Determine the (x, y) coordinate at the center of the cell enclosing the given text.  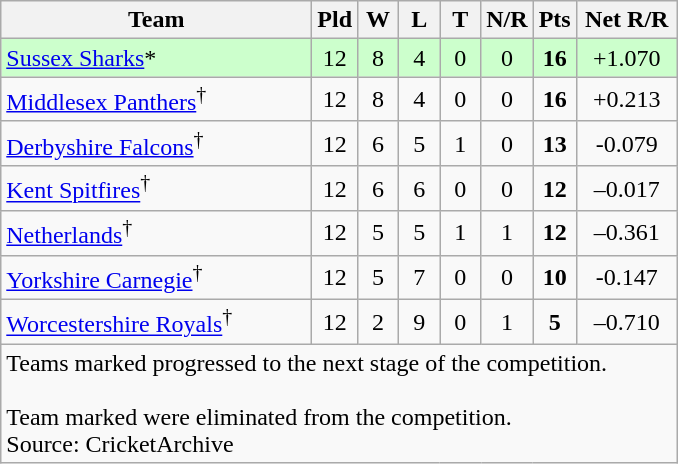
Pld (335, 20)
2 (378, 322)
L (420, 20)
Yorkshire Carnegie† (156, 278)
–0.017 (626, 188)
W (378, 20)
Middlesex Panthers† (156, 100)
Team (156, 20)
Derbyshire Falcons† (156, 144)
7 (420, 278)
Netherlands† (156, 234)
+0.213 (626, 100)
Net R/R (626, 20)
Pts (554, 20)
Kent Spitfires† (156, 188)
10 (554, 278)
N/R (507, 20)
-0.147 (626, 278)
Teams marked progressed to the next stage of the competition.Team marked were eliminated from the competition.Source: CricketArchive (340, 404)
-0.079 (626, 144)
13 (554, 144)
T (460, 20)
–0.710 (626, 322)
+1.070 (626, 58)
–0.361 (626, 234)
Sussex Sharks* (156, 58)
9 (420, 322)
Worcestershire Royals† (156, 322)
